Pinpoint the cell where the given text exists, returning its [x, y] midpoint coordinate. 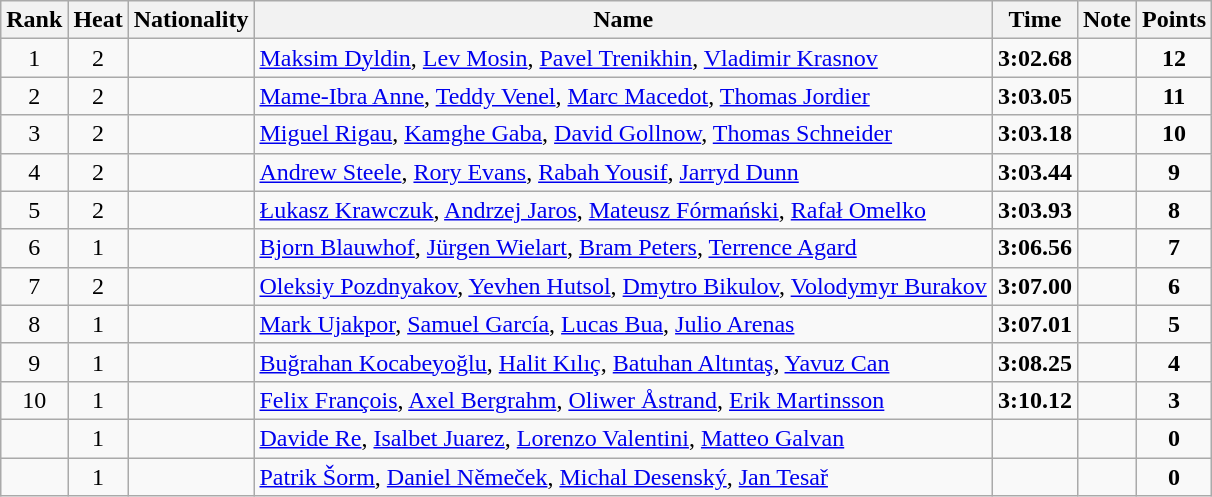
Buğrahan Kocabeyoğlu, Halit Kılıç, Batuhan Altıntaş, Yavuz Can [623, 362]
Mame-Ibra Anne, Teddy Venel, Marc Macedot, Thomas Jordier [623, 96]
3:07.01 [1034, 324]
3:03.18 [1034, 134]
3:07.00 [1034, 286]
Patrik Šorm, Daniel Němeček, Michal Desenský, Jan Tesař [623, 477]
Rank [34, 20]
Bjorn Blauwhof, Jürgen Wielart, Bram Peters, Terrence Agard [623, 248]
Andrew Steele, Rory Evans, Rabah Yousif, Jarryd Dunn [623, 172]
3:08.25 [1034, 362]
Nationality [191, 20]
Oleksiy Pozdnyakov, Yevhen Hutsol, Dmytro Bikulov, Volodymyr Burakov [623, 286]
3:06.56 [1034, 248]
3:03.93 [1034, 210]
11 [1174, 96]
12 [1174, 58]
3:02.68 [1034, 58]
Felix François, Axel Bergrahm, Oliwer Åstrand, Erik Martinsson [623, 400]
Miguel Rigau, Kamghe Gaba, David Gollnow, Thomas Schneider [623, 134]
Time [1034, 20]
Points [1174, 20]
Heat [98, 20]
3:03.44 [1034, 172]
Note [1106, 20]
Łukasz Krawczuk, Andrzej Jaros, Mateusz Fórmański, Rafał Omelko [623, 210]
Maksim Dyldin, Lev Mosin, Pavel Trenikhin, Vladimir Krasnov [623, 58]
Davide Re, Isalbet Juarez, Lorenzo Valentini, Matteo Galvan [623, 438]
3:10.12 [1034, 400]
Mark Ujakpor, Samuel García, Lucas Bua, Julio Arenas [623, 324]
3:03.05 [1034, 96]
Name [623, 20]
